Extract the [X, Y] coordinate from the center of the cell holding the provided text.  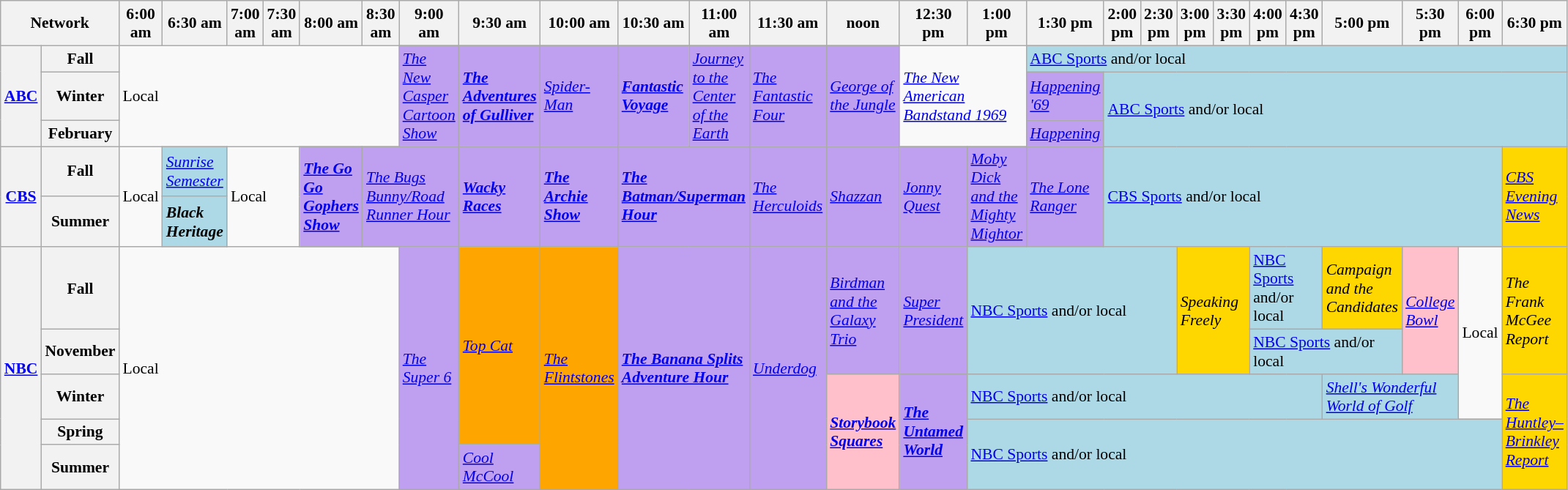
4:30 pm [1304, 23]
Jonny Quest [933, 197]
Happening [1065, 133]
Spider-Man [579, 96]
Journey to the Center of the Earth [719, 96]
6:00 am [141, 23]
Speaking Freely [1213, 311]
The Super 6 [429, 369]
Underdog [788, 369]
The Batman/Superman Hour [684, 197]
The Untamed World [933, 432]
Shell's Wonderful World of Golf [1391, 397]
1:00 pm [996, 23]
6:30 pm [1535, 23]
7:30 am [282, 23]
8:30 am [381, 23]
The Lone Ranger [1065, 197]
Sunrise Semester [195, 171]
10:00 am [579, 23]
11:00 am [719, 23]
The Frank McGee Report [1535, 311]
noon [863, 23]
6:00 pm [1479, 23]
Wacky Races [499, 197]
Fantastic Voyage [653, 96]
6:30 am [195, 23]
4:00 pm [1268, 23]
Cool McCool [499, 467]
Birdman and the Galaxy Trio [863, 311]
11:30 am [788, 23]
Happening '69 [1065, 96]
2:00 pm [1122, 23]
CBS Evening News [1535, 197]
The Bugs Bunny/Road Runner Hour [411, 197]
The New Casper Cartoon Show [429, 96]
10:30 am [653, 23]
Super President [933, 311]
Black Heritage [195, 223]
3:30 pm [1231, 23]
7:00 am [245, 23]
The Fantastic Four [788, 96]
Network [60, 23]
9:00 am [429, 23]
8:00 am [331, 23]
February [80, 133]
The New American Bandstand 1969 [962, 96]
George of the Jungle [863, 96]
Top Cat [499, 346]
The Archie Show [579, 197]
NBC [21, 369]
12:30 pm [933, 23]
2:30 pm [1159, 23]
CBS Sports and/or local [1302, 197]
3:00 pm [1195, 23]
November [80, 352]
Storybook Squares [863, 432]
5:30 pm [1430, 23]
Moby Dick and the Mighty Mightor [996, 197]
5:00 pm [1362, 23]
College Bowl [1430, 311]
Shazzan [863, 197]
The Herculoids [788, 197]
9:30 am [499, 23]
The Flintstones [579, 369]
Campaign and the Candidates [1362, 289]
Spring [80, 432]
ABC [21, 96]
1:30 pm [1065, 23]
The Huntley–Brinkley Report [1535, 432]
The Adventures of Gulliver [499, 96]
The Banana Splits Adventure Hour [684, 369]
CBS [21, 197]
The Go Go Gophers Show [331, 197]
